For the text-containing cell, return its midpoint in [X, Y] coordinate format. 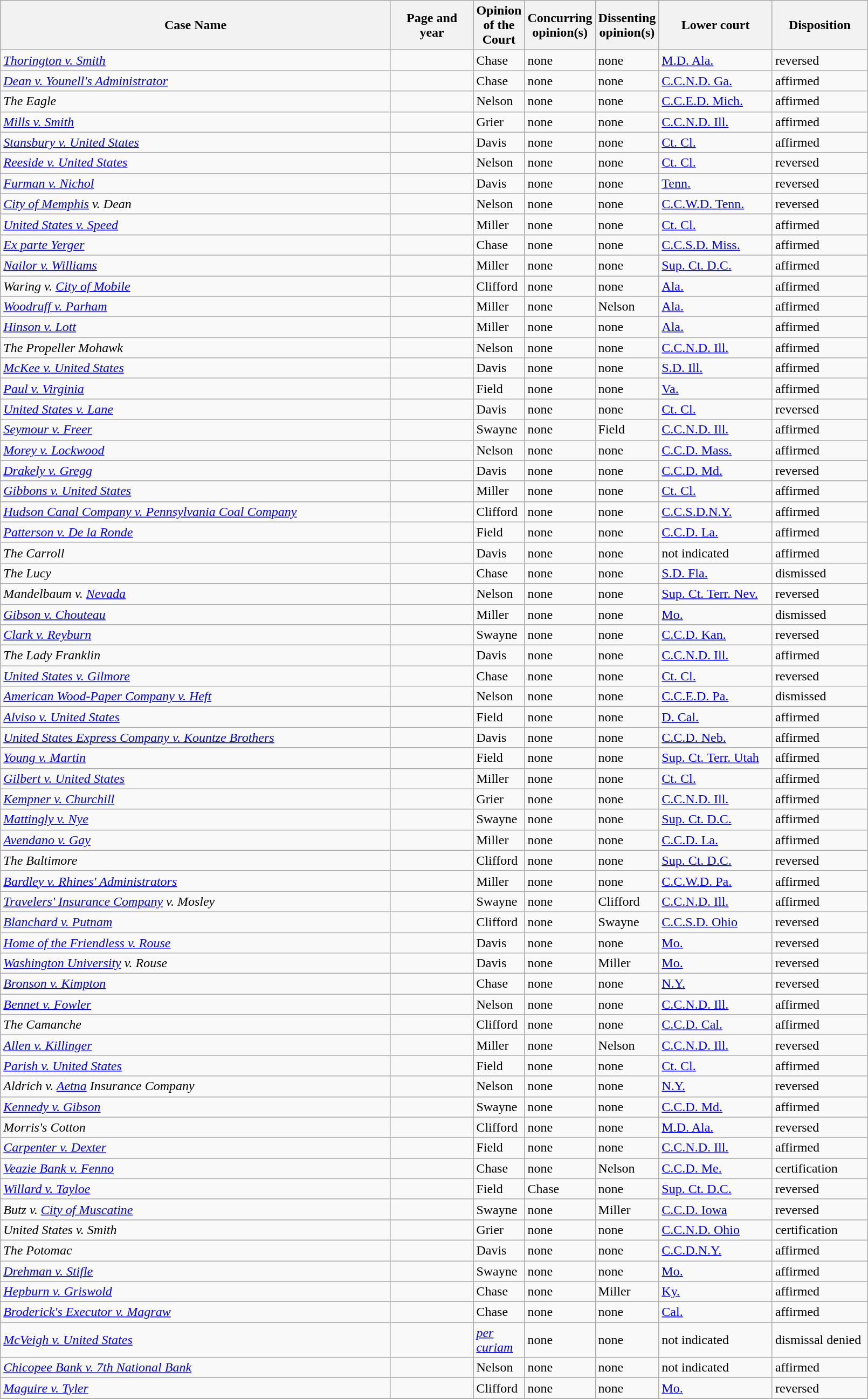
Lower court [716, 25]
United States v. Gilmore [196, 676]
Morey v. Lockwood [196, 450]
Clark v. Reyburn [196, 635]
Ky. [716, 1292]
Kempner v. Churchill [196, 799]
McKee v. United States [196, 368]
Travelers' Insurance Company v. Mosley [196, 901]
Veazie Bank v. Fenno [196, 1168]
Kennedy v. Gibson [196, 1107]
dismissal denied [819, 1340]
Disposition [819, 25]
Young v. Martin [196, 758]
Drakely v. Gregg [196, 471]
Hudson Canal Company v. Pennsylvania Coal Company [196, 512]
Morris's Cotton [196, 1127]
Stansbury v. United States [196, 142]
The Eagle [196, 101]
Gibbons v. United States [196, 491]
Gibson v. Chouteau [196, 614]
American Wood-Paper Company v. Heft [196, 697]
Thorington v. Smith [196, 60]
C.C.D. Me. [716, 1168]
Sup. Ct. Terr. Nev. [716, 594]
Paul v. Virginia [196, 389]
Hinson v. Lott [196, 327]
C.C.S.D.N.Y. [716, 512]
D. Cal. [716, 717]
Avendano v. Gay [196, 840]
Parish v. United States [196, 1066]
C.C.W.D. Tenn. [716, 204]
Ex parte Yerger [196, 245]
Blanchard v. Putnam [196, 922]
C.C.D. Cal. [716, 1025]
Woodruff v. Parham [196, 307]
C.C.D. Kan. [716, 635]
The Baltimore [196, 860]
C.C.W.D. Pa. [716, 881]
Home of the Friendless v. Rouse [196, 943]
United States v. Smith [196, 1230]
Seymour v. Freer [196, 430]
United States v. Speed [196, 224]
Hepburn v. Griswold [196, 1292]
Allen v. Killinger [196, 1045]
Dissenting opinion(s) [627, 25]
C.C.D. Neb. [716, 738]
Chicopee Bank v. 7th National Bank [196, 1368]
C.C.E.D. Mich. [716, 101]
C.C.N.D. Ga. [716, 81]
Bronson v. Kimpton [196, 984]
Furman v. Nichol [196, 183]
Sup. Ct. Terr. Utah [716, 758]
Mattingly v. Nye [196, 819]
Bardley v. Rhines' Administrators [196, 881]
Broderick's Executor v. Magraw [196, 1312]
Waring v. City of Mobile [196, 286]
The Potomac [196, 1250]
S.D. Ill. [716, 368]
Page and year [432, 25]
Cal. [716, 1312]
The Lucy [196, 573]
Maguire v. Tyler [196, 1388]
Dean v. Younell's Administrator [196, 81]
Washington University v. Rouse [196, 963]
Aldrich v. Aetna Insurance Company [196, 1086]
Mandelbaum v. Nevada [196, 594]
Nailor v. Williams [196, 265]
McVeigh v. United States [196, 1340]
City of Memphis v. Dean [196, 204]
Drehman v. Stifle [196, 1271]
United States v. Lane [196, 409]
The Carroll [196, 553]
Butz v. City of Muscatine [196, 1209]
Concurring opinion(s) [560, 25]
The Propeller Mohawk [196, 348]
C.C.N.D. Ohio [716, 1230]
Case Name [196, 25]
Alviso v. United States [196, 717]
C.C.D. Mass. [716, 450]
United States Express Company v. Kountze Brothers [196, 738]
C.C.D.N.Y. [716, 1250]
Tenn. [716, 183]
Bennet v. Fowler [196, 1004]
Va. [716, 389]
C.C.D. Iowa [716, 1209]
The Camanche [196, 1025]
C.C.S.D. Ohio [716, 922]
per curiam [499, 1340]
Carpenter v. Dexter [196, 1148]
Patterson v. De la Ronde [196, 532]
Reeside v. United States [196, 163]
Gilbert v. United States [196, 778]
Opinion of the Court [499, 25]
Willard v. Tayloe [196, 1189]
C.C.E.D. Pa. [716, 697]
C.C.S.D. Miss. [716, 245]
Mills v. Smith [196, 122]
The Lady Franklin [196, 656]
S.D. Fla. [716, 573]
